Detect which cell encompasses the target text, then output its [X, Y] center coordinate. 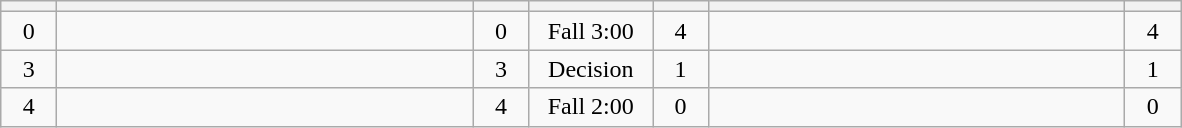
Fall 3:00 [591, 31]
Fall 2:00 [591, 107]
Decision [591, 69]
